Scan for the cell matching the given text and deliver its (x, y) coordinate at center. 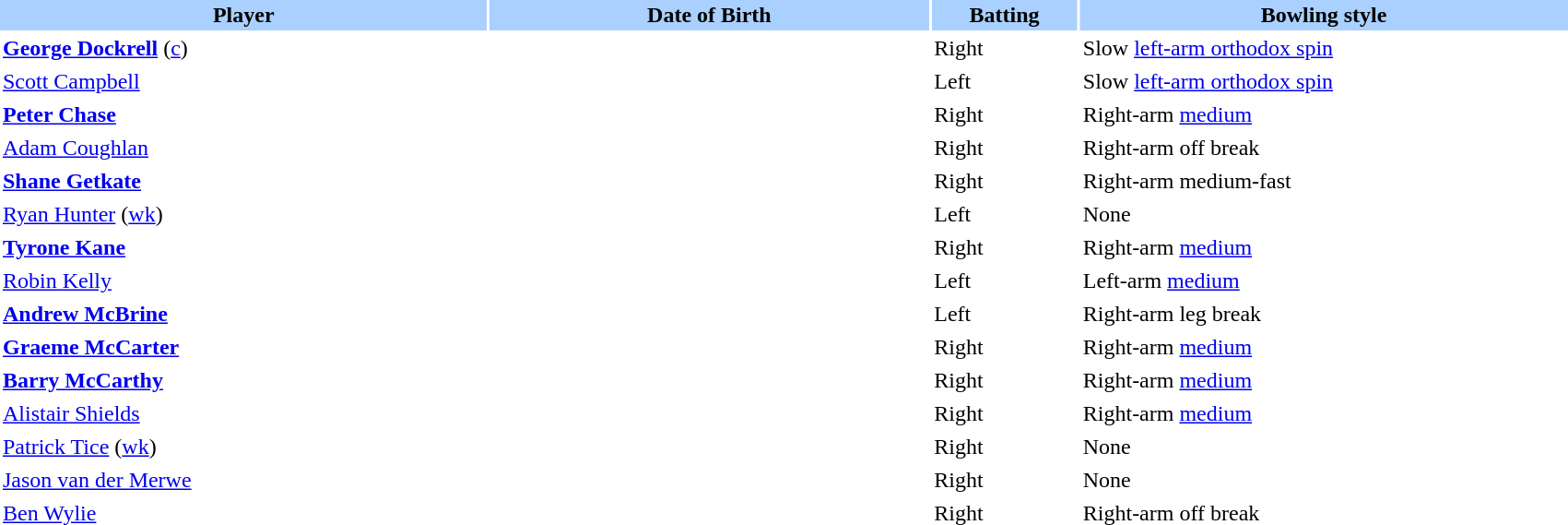
Scott Campbell (243, 81)
Batting (1005, 15)
Peter Chase (243, 114)
Andrew McBrine (243, 314)
Jason van der Merwe (243, 480)
Robin Kelly (243, 280)
Alistair Shields (243, 413)
Left-arm medium (1324, 280)
Right-arm medium-fast (1324, 181)
Bowling style (1324, 15)
Shane Getkate (243, 181)
Tyrone Kane (243, 247)
Graeme McCarter (243, 347)
Right-arm leg break (1324, 314)
Barry McCarthy (243, 380)
Right-arm off break (1324, 148)
Player (243, 15)
Adam Coughlan (243, 148)
Patrick Tice (wk) (243, 447)
Ryan Hunter (wk) (243, 214)
George Dockrell (c) (243, 48)
Date of Birth (710, 15)
